Return the [x, y] coordinate for the center point of the cell that contains the specified text.  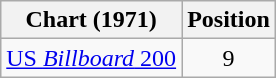
US Billboard 200 [92, 58]
Chart (1971) [92, 20]
Position [229, 20]
9 [229, 58]
